Determine the [x, y] coordinate at the center of the cell enclosing the given text.  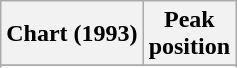
Peakposition [189, 34]
Chart (1993) [72, 34]
